Return (x, y) of the center of cell containing provided text 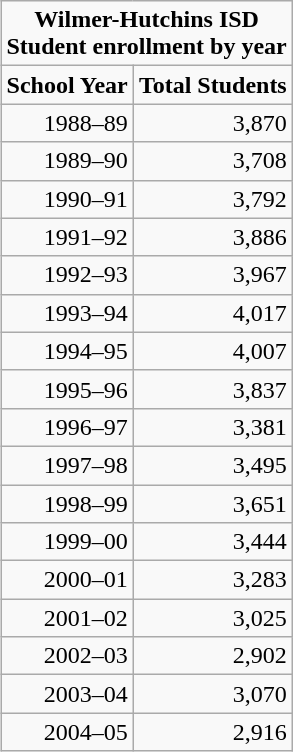
3,495 (212, 465)
2001–02 (67, 618)
2004–05 (67, 732)
3,886 (212, 237)
3,070 (212, 694)
4,007 (212, 351)
1992–93 (67, 275)
3,837 (212, 389)
3,444 (212, 542)
3,381 (212, 427)
3,651 (212, 503)
1997–98 (67, 465)
3,708 (212, 161)
1990–91 (67, 199)
1995–96 (67, 389)
2000–01 (67, 580)
1996–97 (67, 427)
4,017 (212, 313)
2,916 (212, 732)
Total Students (212, 85)
3,283 (212, 580)
2,902 (212, 656)
1993–94 (67, 313)
3,025 (212, 618)
1988–89 (67, 123)
2003–04 (67, 694)
1999–00 (67, 542)
School Year (67, 85)
3,870 (212, 123)
3,967 (212, 275)
3,792 (212, 199)
1989–90 (67, 161)
1991–92 (67, 237)
Wilmer-Hutchins ISDStudent enrollment by year (146, 34)
1994–95 (67, 351)
2002–03 (67, 656)
1998–99 (67, 503)
